Search for the cell housing the specified text and yield its (X, Y) center coordinate. 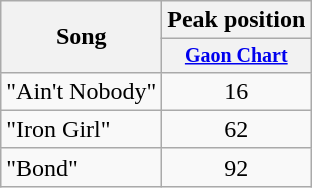
"Bond" (82, 167)
Gaon Chart (236, 56)
Peak position (236, 20)
92 (236, 167)
Song (82, 37)
62 (236, 129)
16 (236, 91)
"Ain't Nobody" (82, 91)
"Iron Girl" (82, 129)
